Provide the (X, Y) coordinate of the cell's center where the given text is located.  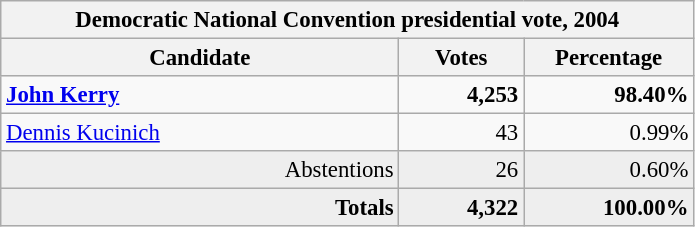
Totals (200, 208)
4,253 (462, 95)
100.00% (609, 208)
0.99% (609, 133)
Candidate (200, 58)
Abstentions (200, 170)
John Kerry (200, 95)
4,322 (462, 208)
43 (462, 133)
26 (462, 170)
Democratic National Convention presidential vote, 2004 (348, 20)
Dennis Kucinich (200, 133)
Percentage (609, 58)
Votes (462, 58)
0.60% (609, 170)
98.40% (609, 95)
